Provide the (x, y) coordinate of the cell's center where the given text is located.  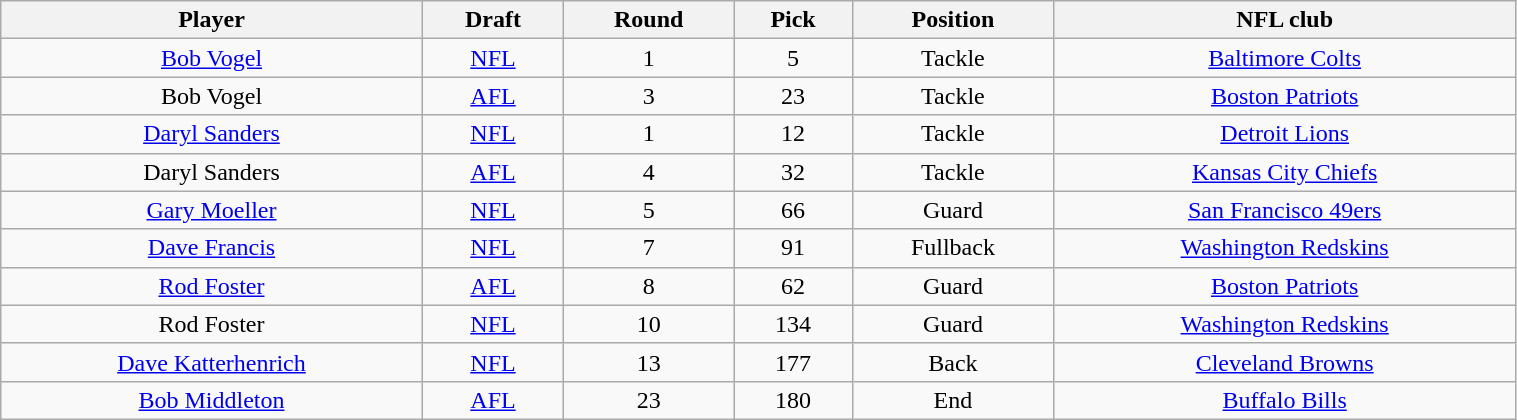
Buffalo Bills (1284, 400)
66 (794, 210)
Player (212, 20)
10 (649, 324)
32 (794, 172)
End (954, 400)
Kansas City Chiefs (1284, 172)
12 (794, 134)
Dave Francis (212, 248)
Draft (493, 20)
Pick (794, 20)
7 (649, 248)
Gary Moeller (212, 210)
62 (794, 286)
Bob Middleton (212, 400)
Detroit Lions (1284, 134)
Fullback (954, 248)
Dave Katterhenrich (212, 362)
134 (794, 324)
Position (954, 20)
91 (794, 248)
Baltimore Colts (1284, 58)
3 (649, 96)
San Francisco 49ers (1284, 210)
13 (649, 362)
180 (794, 400)
177 (794, 362)
NFL club (1284, 20)
4 (649, 172)
Back (954, 362)
8 (649, 286)
Round (649, 20)
Cleveland Browns (1284, 362)
